Output the [x, y] coordinate of the center of the cell containing the given text.  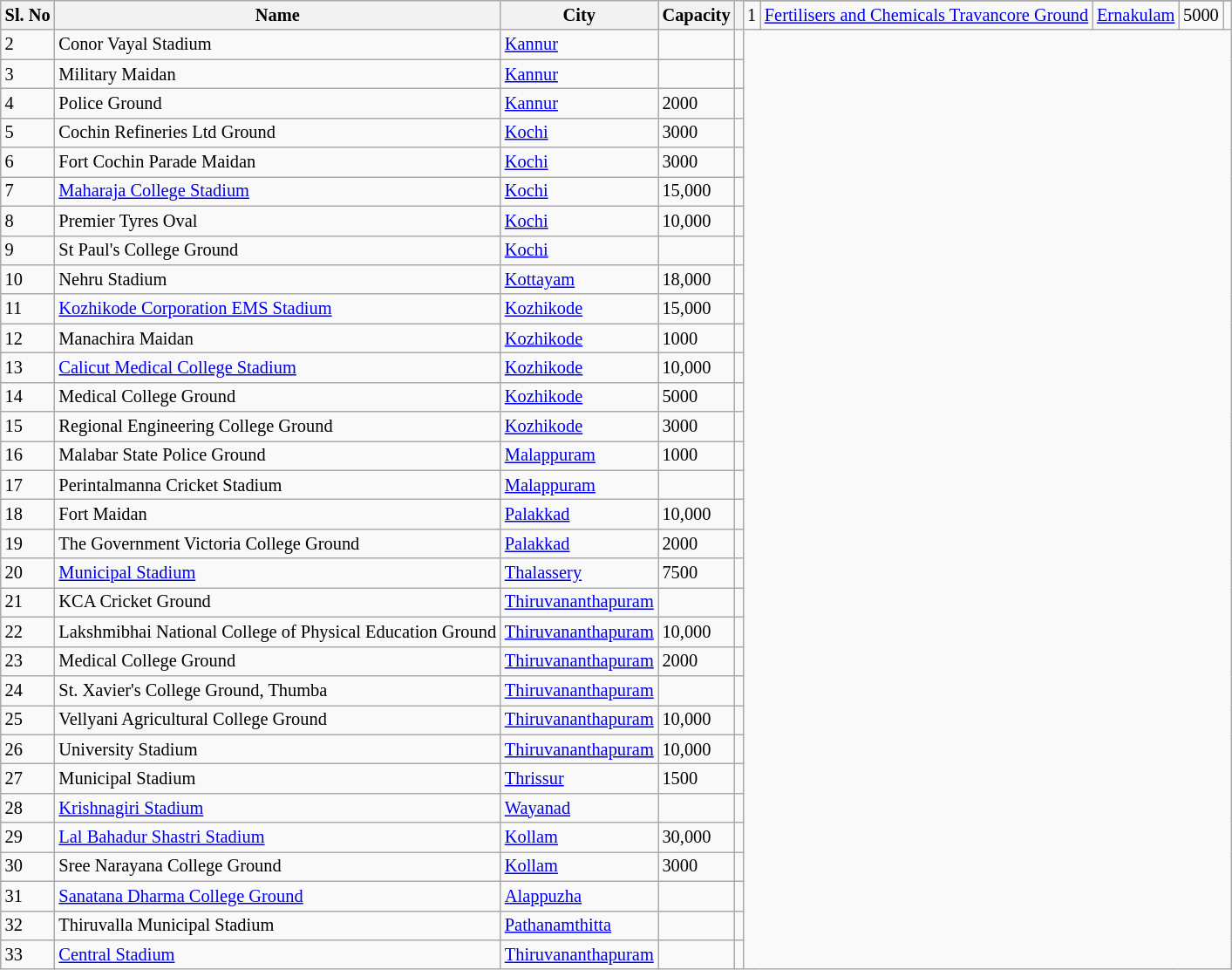
Sree Narayana College Ground [277, 866]
20 [28, 573]
City [579, 15]
18 [28, 514]
Perintalmanna Cricket Stadium [277, 485]
18,000 [697, 279]
29 [28, 837]
8 [28, 221]
Fort Cochin Parade Maidan [277, 162]
32 [28, 926]
26 [28, 749]
Manachira Maidan [277, 338]
Malabar State Police Ground [277, 455]
Krishnagiri Stadium [277, 808]
21 [28, 602]
Thrissur [579, 778]
Calicut Medical College Stadium [277, 367]
2 [28, 44]
Lakshmibhai National College of Physical Education Ground [277, 632]
Ernakulam [1135, 15]
Capacity [697, 15]
27 [28, 778]
Name [277, 15]
17 [28, 485]
Wayanad [579, 808]
Kozhikode Corporation EMS Stadium [277, 309]
Sanatana Dharma College Ground [277, 896]
33 [28, 954]
10 [28, 279]
Maharaja College Stadium [277, 191]
16 [28, 455]
Sl. No [28, 15]
Regional Engineering College Ground [277, 427]
28 [28, 808]
7 [28, 191]
25 [28, 720]
University Stadium [277, 749]
4 [28, 103]
1 [752, 15]
9 [28, 250]
15 [28, 427]
22 [28, 632]
12 [28, 338]
Lal Bahadur Shastri Stadium [277, 837]
13 [28, 367]
Thiruvalla Municipal Stadium [277, 926]
19 [28, 543]
Premier Tyres Oval [277, 221]
Thalassery [579, 573]
Nehru Stadium [277, 279]
The Government Victoria College Ground [277, 543]
St. Xavier's College Ground, Thumba [277, 690]
3 [28, 74]
St Paul's College Ground [277, 250]
23 [28, 661]
Conor Vayal Stadium [277, 44]
Kottayam [579, 279]
Alappuzha [579, 896]
Cochin Refineries Ltd Ground [277, 133]
Pathanamthitta [579, 926]
11 [28, 309]
Military Maidan [277, 74]
Fort Maidan [277, 514]
KCA Cricket Ground [277, 602]
24 [28, 690]
5 [28, 133]
30,000 [697, 837]
Central Stadium [277, 954]
14 [28, 397]
7500 [697, 573]
31 [28, 896]
30 [28, 866]
Police Ground [277, 103]
Fertilisers and Chemicals Travancore Ground [926, 15]
Vellyani Agricultural College Ground [277, 720]
1500 [697, 778]
6 [28, 162]
